Scan for the cell matching the given text and deliver its (X, Y) coordinate at center. 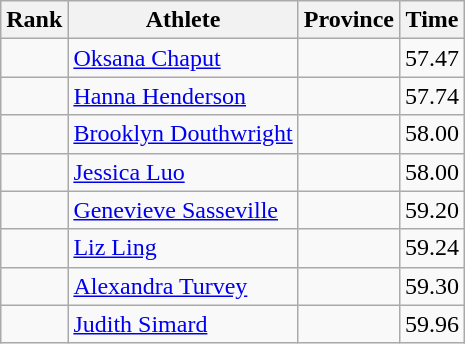
Rank (34, 20)
Judith Simard (183, 324)
59.20 (432, 210)
59.96 (432, 324)
Athlete (183, 20)
Alexandra Turvey (183, 286)
Liz Ling (183, 248)
Jessica Luo (183, 172)
57.47 (432, 58)
Province (348, 20)
Brooklyn Douthwright (183, 134)
59.24 (432, 248)
Oksana Chaput (183, 58)
Time (432, 20)
Hanna Henderson (183, 96)
Genevieve Sasseville (183, 210)
57.74 (432, 96)
59.30 (432, 286)
